Determine the (X, Y) coordinate at the center of the cell enclosing the given text.  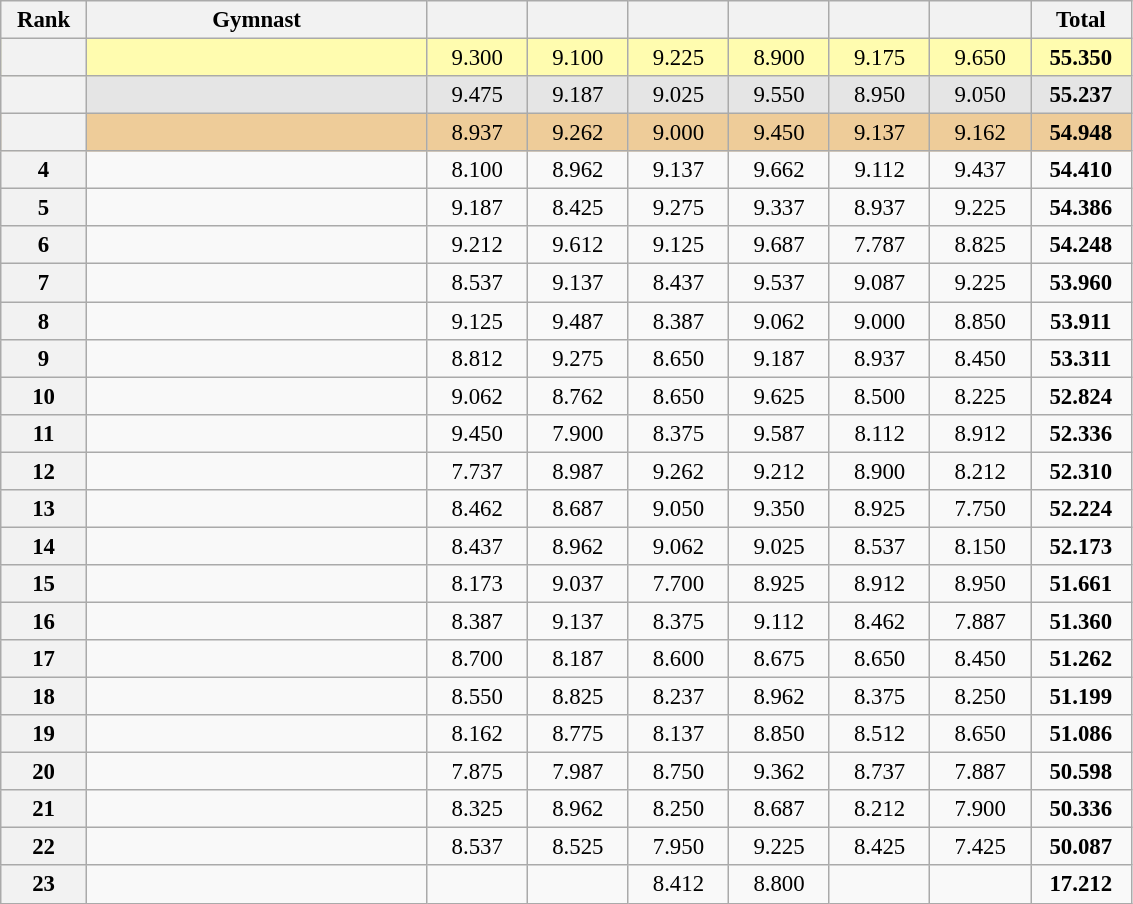
7.787 (880, 245)
9.537 (780, 283)
17 (44, 659)
9.687 (780, 245)
18 (44, 697)
51.086 (1080, 734)
8.737 (880, 772)
9.475 (478, 95)
8.412 (678, 885)
8.100 (478, 170)
9.350 (780, 509)
8.237 (678, 697)
52.336 (1080, 433)
22 (44, 847)
8.600 (678, 659)
52.224 (1080, 509)
9.487 (578, 321)
16 (44, 621)
50.598 (1080, 772)
8.112 (880, 433)
8.150 (980, 546)
20 (44, 772)
9.650 (980, 58)
9.037 (578, 584)
55.350 (1080, 58)
9.550 (780, 95)
52.173 (1080, 546)
8.137 (678, 734)
9 (44, 358)
8.525 (578, 847)
12 (44, 471)
54.248 (1080, 245)
8.700 (478, 659)
8.500 (880, 396)
8.187 (578, 659)
8.800 (780, 885)
7.425 (980, 847)
53.911 (1080, 321)
Gymnast (256, 20)
50.087 (1080, 847)
51.360 (1080, 621)
8 (44, 321)
9.625 (780, 396)
54.386 (1080, 208)
Rank (44, 20)
9.437 (980, 170)
9.587 (780, 433)
8.812 (478, 358)
51.262 (1080, 659)
9.662 (780, 170)
10 (44, 396)
7.987 (578, 772)
52.824 (1080, 396)
9.362 (780, 772)
8.762 (578, 396)
7.750 (980, 509)
51.661 (1080, 584)
9.300 (478, 58)
9.100 (578, 58)
8.225 (980, 396)
8.325 (478, 809)
51.199 (1080, 697)
19 (44, 734)
55.237 (1080, 95)
23 (44, 885)
54.948 (1080, 133)
9.175 (880, 58)
8.550 (478, 697)
15 (44, 584)
4 (44, 170)
8.675 (780, 659)
53.311 (1080, 358)
8.162 (478, 734)
7.737 (478, 471)
9.162 (980, 133)
13 (44, 509)
7 (44, 283)
53.960 (1080, 283)
9.612 (578, 245)
9.087 (880, 283)
8.750 (678, 772)
14 (44, 546)
11 (44, 433)
21 (44, 809)
9.337 (780, 208)
17.212 (1080, 885)
8.987 (578, 471)
8.173 (478, 584)
8.775 (578, 734)
Total (1080, 20)
5 (44, 208)
7.875 (478, 772)
54.410 (1080, 170)
6 (44, 245)
7.950 (678, 847)
8.512 (880, 734)
7.700 (678, 584)
52.310 (1080, 471)
50.336 (1080, 809)
